Identify which cell holds the provided text, then report its [x, y] central coordinate. 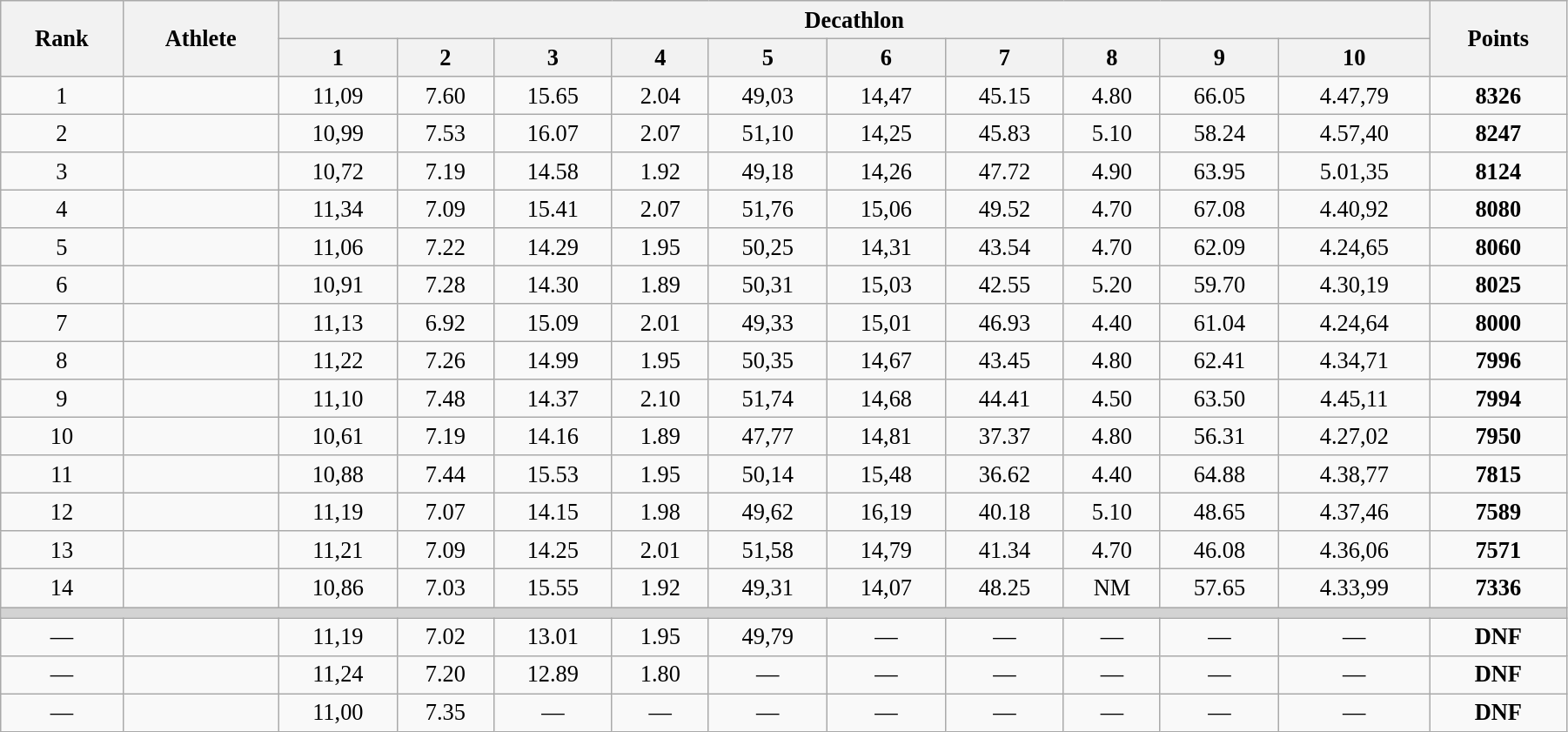
14,81 [886, 436]
49,31 [767, 588]
14,79 [886, 550]
47,77 [767, 436]
15.55 [553, 588]
7.44 [446, 474]
4.38,77 [1354, 474]
62.41 [1219, 360]
50,14 [767, 474]
51,10 [767, 133]
62.09 [1219, 247]
14.16 [553, 436]
Decathlon [854, 19]
50,25 [767, 247]
4.57,40 [1354, 133]
8247 [1498, 133]
7996 [1498, 360]
5.20 [1112, 285]
14,07 [886, 588]
15.09 [553, 323]
4.50 [1112, 399]
48.25 [1004, 588]
12.89 [553, 675]
15,01 [886, 323]
14.37 [553, 399]
46.93 [1004, 323]
15,48 [886, 474]
13 [62, 550]
14.29 [553, 247]
4.40,92 [1354, 209]
42.55 [1004, 285]
Rank [62, 38]
7815 [1498, 474]
66.05 [1219, 95]
37.37 [1004, 436]
44.41 [1004, 399]
11,00 [338, 712]
7994 [1498, 399]
7.26 [446, 360]
16,19 [886, 512]
14,31 [886, 247]
11,09 [338, 95]
58.24 [1219, 133]
63.95 [1219, 171]
11,24 [338, 675]
7.48 [446, 399]
7.07 [446, 512]
8025 [1498, 285]
4.24,65 [1354, 247]
4.24,64 [1354, 323]
14,67 [886, 360]
14.58 [553, 171]
8060 [1498, 247]
51,58 [767, 550]
11,34 [338, 209]
6.92 [446, 323]
51,74 [767, 399]
7.03 [446, 588]
46.08 [1219, 550]
49,79 [767, 636]
7.20 [446, 675]
NM [1112, 588]
12 [62, 512]
49,33 [767, 323]
49,03 [767, 95]
14.30 [553, 285]
8326 [1498, 95]
14,47 [886, 95]
15.65 [553, 95]
11 [62, 474]
15,03 [886, 285]
14,68 [886, 399]
13.01 [553, 636]
4.36,06 [1354, 550]
7.53 [446, 133]
7.28 [446, 285]
8000 [1498, 323]
49,62 [767, 512]
14 [62, 588]
36.62 [1004, 474]
1.98 [660, 512]
49,18 [767, 171]
50,31 [767, 285]
14.15 [553, 512]
8124 [1498, 171]
49.52 [1004, 209]
43.54 [1004, 247]
11,22 [338, 360]
14.99 [553, 360]
4.37,46 [1354, 512]
59.70 [1219, 285]
7571 [1498, 550]
10,91 [338, 285]
4.27,02 [1354, 436]
11,13 [338, 323]
7.60 [446, 95]
16.07 [553, 133]
4.47,79 [1354, 95]
15,06 [886, 209]
10,61 [338, 436]
15.53 [553, 474]
4.90 [1112, 171]
14.25 [553, 550]
63.50 [1219, 399]
Athlete [200, 38]
4.34,71 [1354, 360]
2.04 [660, 95]
7.02 [446, 636]
56.31 [1219, 436]
8080 [1498, 209]
45.15 [1004, 95]
15.41 [553, 209]
67.08 [1219, 209]
61.04 [1219, 323]
40.18 [1004, 512]
64.88 [1219, 474]
10,72 [338, 171]
4.33,99 [1354, 588]
2.10 [660, 399]
1.80 [660, 675]
14,26 [886, 171]
4.30,19 [1354, 285]
4.45,11 [1354, 399]
11,06 [338, 247]
47.72 [1004, 171]
7.22 [446, 247]
10,86 [338, 588]
5.01,35 [1354, 171]
7950 [1498, 436]
41.34 [1004, 550]
10,99 [338, 133]
51,76 [767, 209]
57.65 [1219, 588]
50,35 [767, 360]
10,88 [338, 474]
43.45 [1004, 360]
48.65 [1219, 512]
7589 [1498, 512]
11,10 [338, 399]
7.35 [446, 712]
Points [1498, 38]
11,21 [338, 550]
14,25 [886, 133]
7336 [1498, 588]
45.83 [1004, 133]
